Extract the (X, Y) coordinate from the center of the cell holding the provided text.  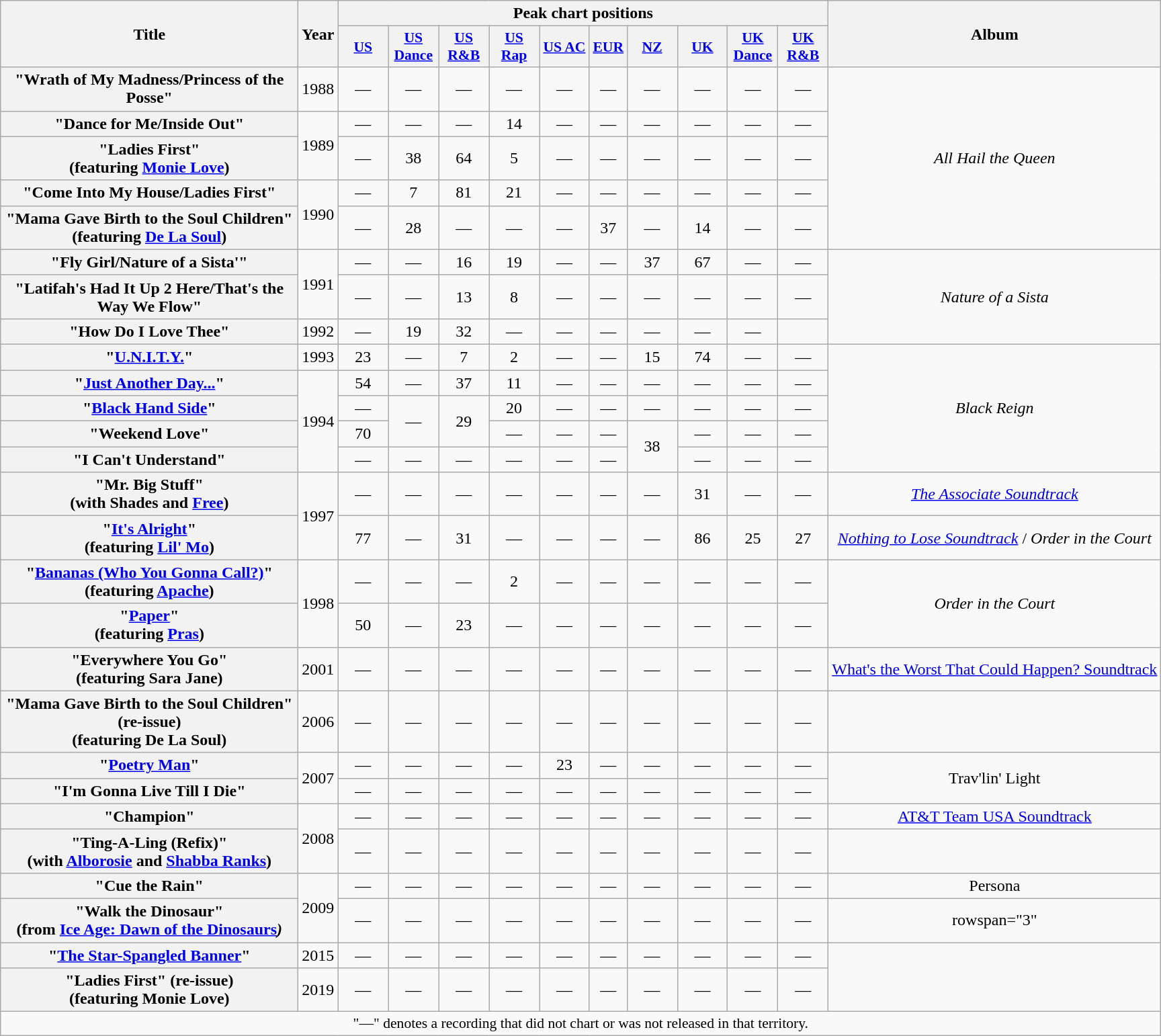
"Dance for Me/Inside Out" (149, 124)
1991 (318, 284)
The Associate Soundtrack (994, 494)
86 (703, 537)
"How Do I Love Thee" (149, 331)
Year (318, 34)
"Walk the Dinosaur"(from Ice Age: Dawn of the Dinosaurs) (149, 920)
Persona (994, 886)
77 (363, 537)
"Champion" (149, 816)
"Latifah's Had It Up 2 Here/That's the Way We Flow" (149, 297)
UK Dance (752, 47)
8 (515, 297)
"Poetry Man" (149, 765)
"Cue the Rain" (149, 886)
2019 (318, 990)
"Black Hand Side" (149, 408)
2008 (318, 838)
74 (703, 357)
Nothing to Lose Soundtrack / Order in the Court (994, 537)
"Everywhere You Go"(featuring Sara Jane) (149, 669)
1988 (318, 89)
"Ting-A-Ling (Refix)"(with Alborosie and Shabba Ranks) (149, 851)
5 (515, 159)
UK R&B (804, 47)
2015 (318, 955)
"Weekend Love" (149, 434)
All Hail the Queen (994, 159)
1989 (318, 145)
27 (804, 537)
1993 (318, 357)
67 (703, 262)
"U.N.I.T.Y." (149, 357)
"The Star-Spangled Banner" (149, 955)
"Ladies First"(featuring Monie Love) (149, 159)
64 (464, 159)
"It's Alright"(featuring Lil' Mo) (149, 537)
"—" denotes a recording that did not chart or was not released in that territory. (580, 1024)
"Mama Gave Birth to the Soul Children" (re-issue)(featuring De La Soul) (149, 722)
rowspan="3" (994, 920)
81 (464, 193)
US AC (564, 47)
What's the Worst That Could Happen? Soundtrack (994, 669)
15 (652, 357)
2006 (318, 722)
70 (363, 434)
54 (363, 382)
"Mama Gave Birth to the Soul Children"(featuring De La Soul) (149, 227)
"I'm Gonna Live Till I Die" (149, 791)
1997 (318, 516)
Black Reign (994, 408)
US R&B (464, 47)
AT&T Team USA Soundtrack (994, 816)
Peak chart positions (583, 13)
"Just Another Day..." (149, 382)
2001 (318, 669)
"I Can't Understand" (149, 460)
US Dance (414, 47)
"Paper"(featuring Pras) (149, 625)
21 (515, 193)
"Mr. Big Stuff"(with Shades and Free) (149, 494)
16 (464, 262)
"Wrath of My Madness/Princess of the Posse" (149, 89)
Trav'lin' Light (994, 778)
13 (464, 297)
2007 (318, 778)
11 (515, 382)
"Fly Girl/Nature of a Sista'" (149, 262)
"Bananas (Who You Gonna Call?)"(featuring Apache) (149, 582)
US (363, 47)
NZ (652, 47)
20 (515, 408)
US Rap (515, 47)
UK (703, 47)
"Ladies First" (re-issue)(featuring Monie Love) (149, 990)
1998 (318, 603)
1992 (318, 331)
29 (464, 421)
32 (464, 331)
25 (752, 537)
50 (363, 625)
28 (414, 227)
EUR (608, 47)
Album (994, 34)
Nature of a Sista (994, 297)
1994 (318, 421)
Title (149, 34)
1990 (318, 215)
Order in the Court (994, 603)
2009 (318, 907)
"Come Into My House/Ladies First" (149, 193)
